Pinpoint the cell where the given text exists, returning its [X, Y] midpoint coordinate. 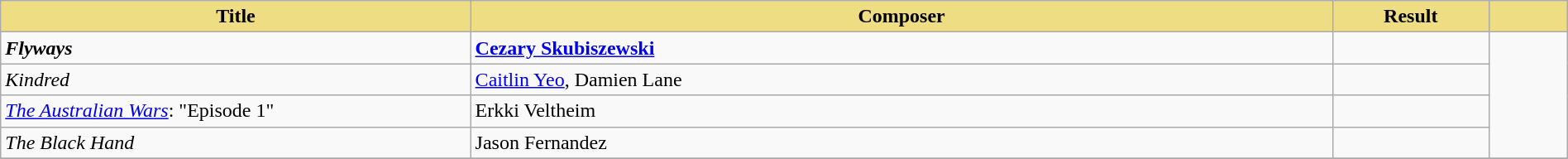
The Black Hand [236, 142]
Composer [901, 17]
Result [1411, 17]
Jason Fernandez [901, 142]
Flyways [236, 48]
Title [236, 17]
Caitlin Yeo, Damien Lane [901, 79]
Kindred [236, 79]
The Australian Wars: "Episode 1" [236, 111]
Erkki Veltheim [901, 111]
Cezary Skubiszewski [901, 48]
